Search for the cell housing the specified text and yield its [X, Y] center coordinate. 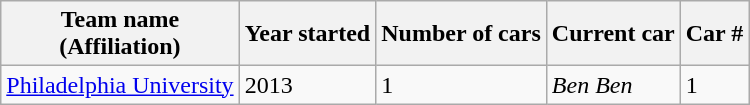
Current car [613, 34]
Philadelphia University [120, 85]
Team name(Affiliation) [120, 34]
Year started [308, 34]
Ben Ben [613, 85]
Car # [714, 34]
Number of cars [462, 34]
2013 [308, 85]
